Find where the given text appears and provide that cell's center as (X, Y) coordinate. 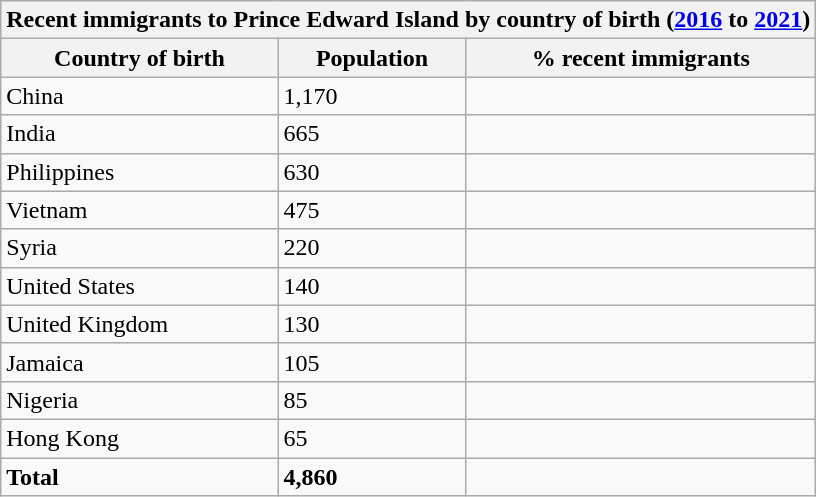
Recent immigrants to Prince Edward Island by country of birth (2016 to 2021) (408, 20)
630 (372, 172)
130 (372, 324)
475 (372, 210)
United States (140, 286)
140 (372, 286)
220 (372, 248)
85 (372, 400)
Country of birth (140, 58)
1,170 (372, 96)
Syria (140, 248)
India (140, 134)
Jamaica (140, 362)
United Kingdom (140, 324)
105 (372, 362)
Hong Kong (140, 438)
Philippines (140, 172)
65 (372, 438)
4,860 (372, 477)
665 (372, 134)
Nigeria (140, 400)
Vietnam (140, 210)
% recent immigrants (641, 58)
China (140, 96)
Total (140, 477)
Population (372, 58)
